Capture the cell that displays the provided text and extract its (X, Y) central coordinate. 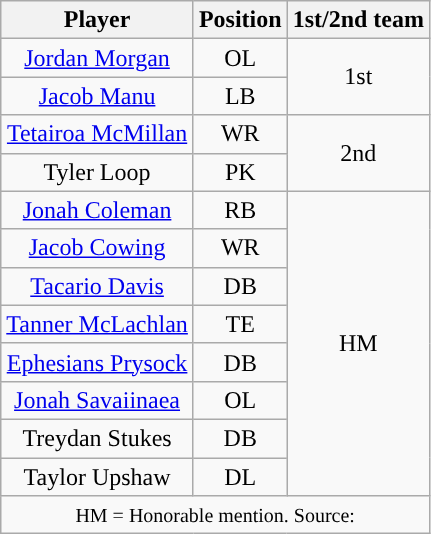
Treydan Stukes (98, 438)
1st (358, 77)
HM (358, 343)
Jacob Cowing (98, 248)
Tanner McLachlan (98, 324)
Jordan Morgan (98, 58)
LB (240, 96)
DL (240, 477)
Jacob Manu (98, 96)
Position (240, 20)
TE (240, 324)
Ephesians Prysock (98, 362)
Tacario Davis (98, 286)
RB (240, 210)
2nd (358, 153)
Tetairoa McMillan (98, 134)
Jonah Savaiinaea (98, 400)
PK (240, 172)
Taylor Upshaw (98, 477)
Jonah Coleman (98, 210)
1st/2nd team (358, 20)
Tyler Loop (98, 172)
Player (98, 20)
HM = Honorable mention. Source: (216, 515)
